Return the (x, y) coordinate for the center point of the cell that contains the specified text.  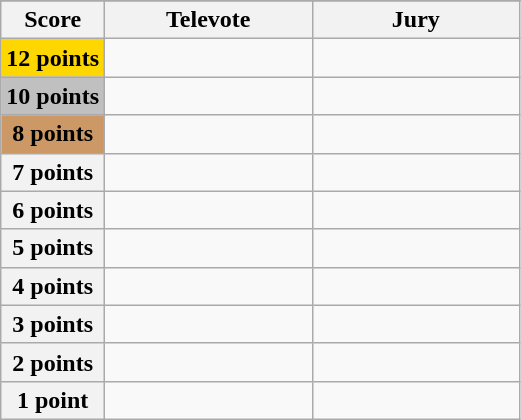
Televote (209, 20)
Score (53, 20)
6 points (53, 210)
8 points (53, 134)
2 points (53, 362)
5 points (53, 248)
Jury (416, 20)
10 points (53, 96)
1 point (53, 400)
12 points (53, 58)
7 points (53, 172)
4 points (53, 286)
3 points (53, 324)
